Extract the (X, Y) coordinate from the center of the cell holding the provided text.  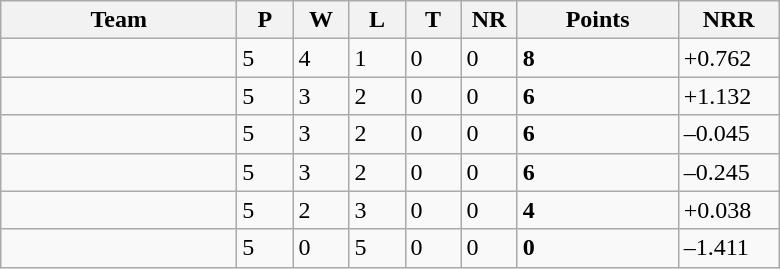
Team (119, 20)
P (265, 20)
–0.245 (728, 172)
–1.411 (728, 248)
–0.045 (728, 134)
NRR (728, 20)
Points (598, 20)
+0.038 (728, 210)
T (433, 20)
W (321, 20)
L (377, 20)
+1.132 (728, 96)
NR (489, 20)
+0.762 (728, 58)
1 (377, 58)
8 (598, 58)
